For the text-containing cell, return its midpoint in [x, y] coordinate format. 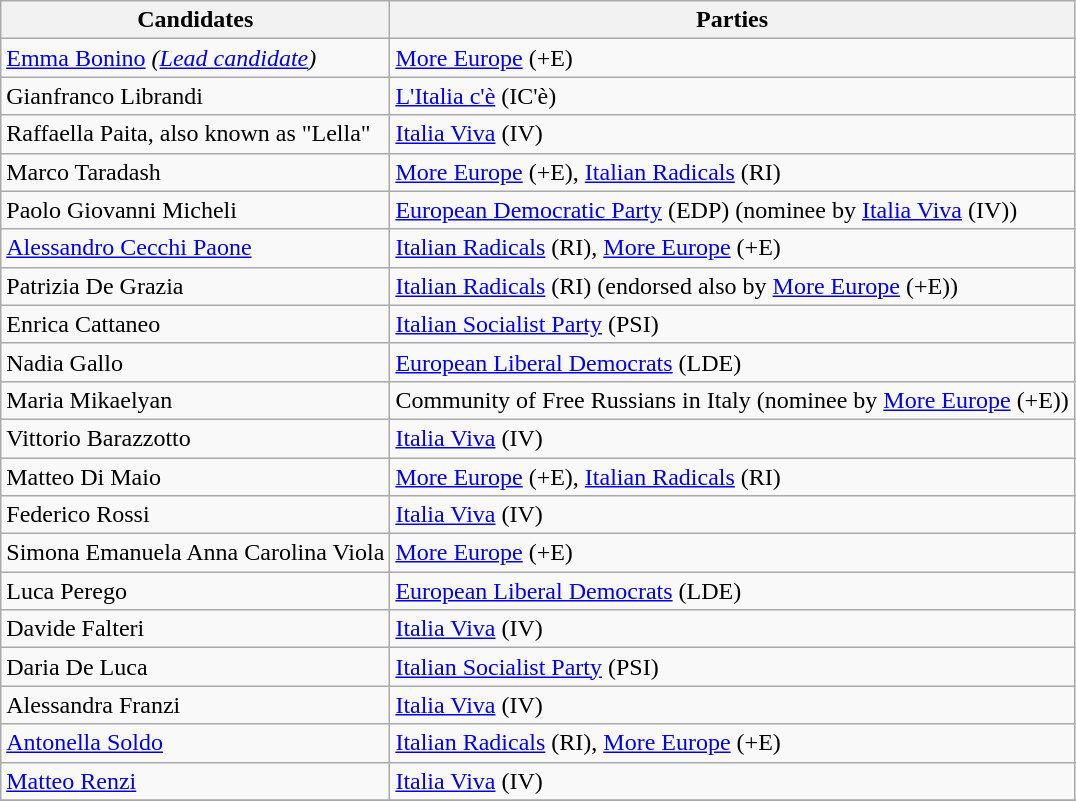
European Democratic Party (EDP) (nominee by Italia Viva (IV)) [732, 210]
Antonella Soldo [196, 743]
Matteo Di Maio [196, 477]
L'Italia c'è (IC'è) [732, 96]
Marco Taradash [196, 172]
Matteo Renzi [196, 781]
Vittorio Barazzotto [196, 438]
Gianfranco Librandi [196, 96]
Italian Radicals (RI) (endorsed also by More Europe (+E)) [732, 286]
Parties [732, 20]
Daria De Luca [196, 667]
Emma Bonino (Lead candidate) [196, 58]
Paolo Giovanni Micheli [196, 210]
Nadia Gallo [196, 362]
Maria Mikaelyan [196, 400]
Federico Rossi [196, 515]
Enrica Cattaneo [196, 324]
Alessandra Franzi [196, 705]
Alessandro Cecchi Paone [196, 248]
Luca Perego [196, 591]
Patrizia De Grazia [196, 286]
Community of Free Russians in Italy (nominee by More Europe (+E)) [732, 400]
Raffaella Paita, also known as "Lella" [196, 134]
Simona Emanuela Anna Carolina Viola [196, 553]
Candidates [196, 20]
Davide Falteri [196, 629]
